Capture the cell that displays the provided text and extract its [X, Y] central coordinate. 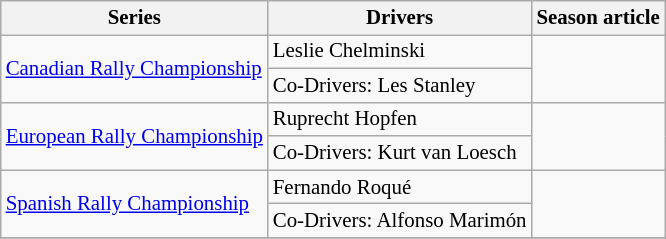
Ruprecht Hopfen [400, 119]
Spanish Rally Championship [134, 204]
Co-Drivers: Alfonso Marimón [400, 221]
Co-Drivers: Kurt van Loesch [400, 153]
European Rally Championship [134, 136]
Co-Drivers: Les Stanley [400, 85]
Fernando Roqué [400, 187]
Season article [598, 18]
Drivers [400, 18]
Canadian Rally Championship [134, 68]
Series [134, 18]
Leslie Chelminski [400, 51]
